Capture the cell that displays the provided text and extract its (x, y) central coordinate. 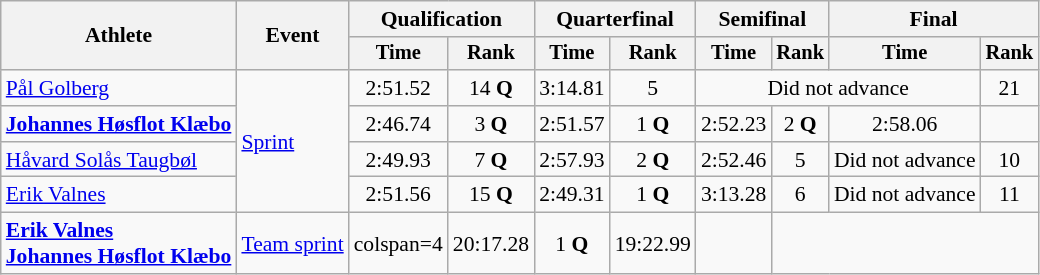
2:52.23 (734, 124)
19:22.99 (653, 244)
2:51.52 (398, 88)
Qualification (442, 19)
15 Q (491, 195)
2:49.93 (398, 160)
3:13.28 (734, 195)
2:46.74 (398, 124)
Quarterfinal (615, 19)
Johannes Høsflot Klæbo (119, 124)
2:51.57 (572, 124)
6 (800, 195)
2:58.06 (905, 124)
Team sprint (292, 244)
Final (934, 19)
10 (1010, 160)
14 Q (491, 88)
Erik Valnes (119, 195)
7 Q (491, 160)
20:17.28 (491, 244)
11 (1010, 195)
Håvard Solås Taugbøl (119, 160)
21 (1010, 88)
Athlete (119, 36)
Semifinal (762, 19)
Event (292, 36)
Sprint (292, 141)
Erik Valnes Johannes Høsflot Klæbo (119, 244)
colspan=4 (398, 244)
2:57.93 (572, 160)
2:51.56 (398, 195)
2:49.31 (572, 195)
2:52.46 (734, 160)
3:14.81 (572, 88)
3 Q (491, 124)
Pål Golberg (119, 88)
